Extract the (X, Y) coordinate from the center of the cell holding the provided text.  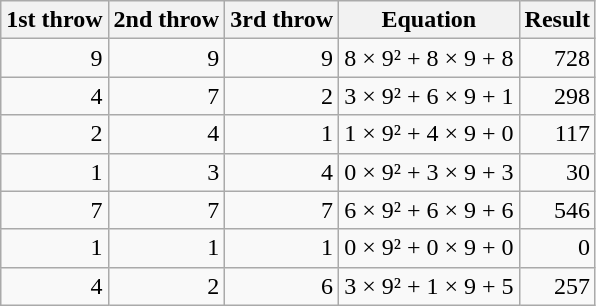
Result (557, 20)
546 (557, 210)
728 (557, 58)
3rd throw (282, 20)
3 × 9² + 6 × 9 + 1 (429, 96)
8 × 9² + 8 × 9 + 8 (429, 58)
298 (557, 96)
3 (166, 172)
0 × 9² + 0 × 9 + 0 (429, 248)
257 (557, 286)
6 (282, 286)
117 (557, 134)
3 × 9² + 1 × 9 + 5 (429, 286)
30 (557, 172)
6 × 9² + 6 × 9 + 6 (429, 210)
Equation (429, 20)
2nd throw (166, 20)
1 × 9² + 4 × 9 + 0 (429, 134)
0 (557, 248)
1st throw (54, 20)
0 × 9² + 3 × 9 + 3 (429, 172)
